From the cell containing the given text, extract its center point as [x, y] coordinate. 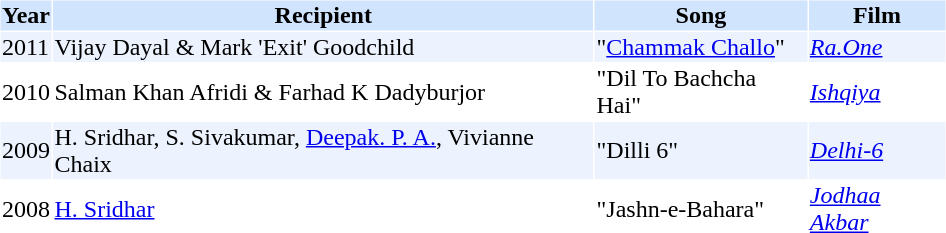
2009 [26, 150]
Vijay Dayal & Mark 'Exit' Goodchild [324, 47]
"Chammak Challo" [701, 47]
Salman Khan Afridi & Farhad K Dadyburjor [324, 92]
"Dilli 6" [701, 150]
Ishqiya [876, 92]
Song [701, 15]
2011 [26, 47]
Recipient [324, 15]
2010 [26, 92]
H. Sridhar, S. Sivakumar, Deepak. P. A., Vivianne Chaix [324, 150]
Film [876, 15]
Year [26, 15]
Ra.One [876, 47]
"Dil To Bachcha Hai" [701, 92]
Delhi-6 [876, 150]
